Output the [x, y] coordinate of the center of the cell containing the given text.  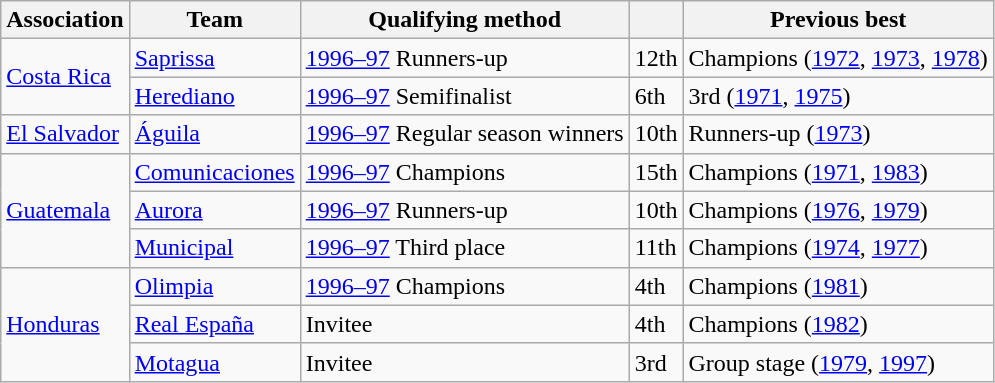
Champions (1982) [838, 324]
Comunicaciones [214, 172]
Champions (1976, 1979) [838, 210]
Champions (1972, 1973, 1978) [838, 58]
Qualifying method [464, 20]
Honduras [65, 324]
Aurora [214, 210]
Olimpia [214, 286]
Herediano [214, 96]
Costa Rica [65, 77]
Motagua [214, 362]
Champions (1974, 1977) [838, 248]
12th [656, 58]
6th [656, 96]
Guatemala [65, 210]
1996–97 Regular season winners [464, 134]
Group stage (1979, 1997) [838, 362]
Champions (1981) [838, 286]
Team [214, 20]
Municipal [214, 248]
15th [656, 172]
El Salvador [65, 134]
Saprissa [214, 58]
Runners-up (1973) [838, 134]
Champions (1971, 1983) [838, 172]
3rd (1971, 1975) [838, 96]
Real España [214, 324]
Association [65, 20]
Águila [214, 134]
11th [656, 248]
1996–97 Third place [464, 248]
3rd [656, 362]
Previous best [838, 20]
1996–97 Semifinalist [464, 96]
